Return [X, Y] of the center of cell containing provided text 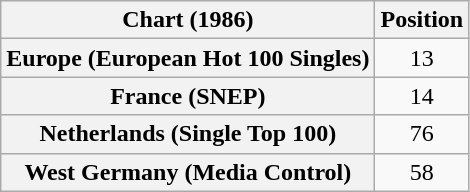
France (SNEP) [188, 96]
13 [422, 58]
Europe (European Hot 100 Singles) [188, 58]
West Germany (Media Control) [188, 172]
58 [422, 172]
76 [422, 134]
Netherlands (Single Top 100) [188, 134]
Chart (1986) [188, 20]
14 [422, 96]
Position [422, 20]
